Capture the cell that displays the provided text and extract its [X, Y] central coordinate. 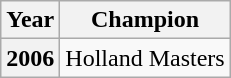
Champion [145, 20]
Year [30, 20]
2006 [30, 58]
Holland Masters [145, 58]
